Pinpoint the cell where the given text exists, returning its (x, y) midpoint coordinate. 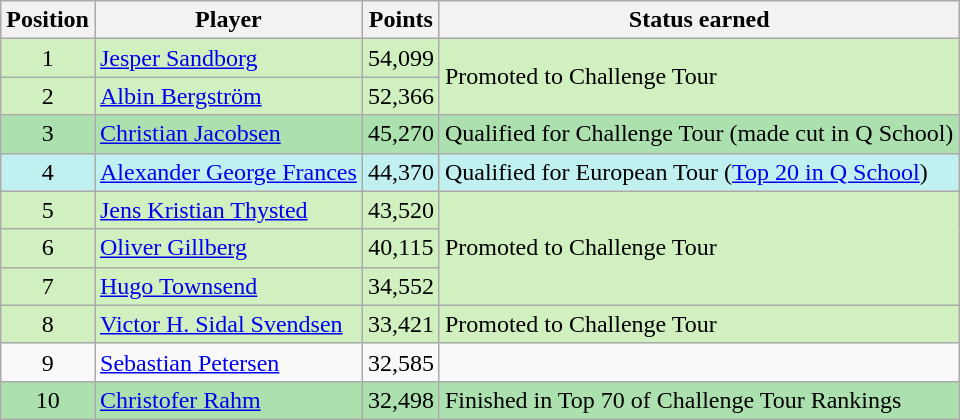
54,099 (400, 58)
9 (48, 362)
1 (48, 58)
Victor H. Sidal Svendsen (228, 324)
Christofer Rahm (228, 400)
33,421 (400, 324)
Jesper Sandborg (228, 58)
44,370 (400, 172)
Albin Bergström (228, 96)
Sebastian Petersen (228, 362)
34,552 (400, 286)
Christian Jacobsen (228, 134)
Player (228, 20)
Position (48, 20)
2 (48, 96)
5 (48, 210)
Alexander George Frances (228, 172)
8 (48, 324)
Finished in Top 70 of Challenge Tour Rankings (698, 400)
43,520 (400, 210)
10 (48, 400)
4 (48, 172)
Points (400, 20)
32,498 (400, 400)
Status earned (698, 20)
52,366 (400, 96)
Qualified for Challenge Tour (made cut in Q School) (698, 134)
Oliver Gillberg (228, 248)
Jens Kristian Thysted (228, 210)
45,270 (400, 134)
40,115 (400, 248)
7 (48, 286)
Qualified for European Tour (Top 20 in Q School) (698, 172)
Hugo Townsend (228, 286)
6 (48, 248)
32,585 (400, 362)
3 (48, 134)
